Output the [x, y] coordinate of the center of the cell containing the given text.  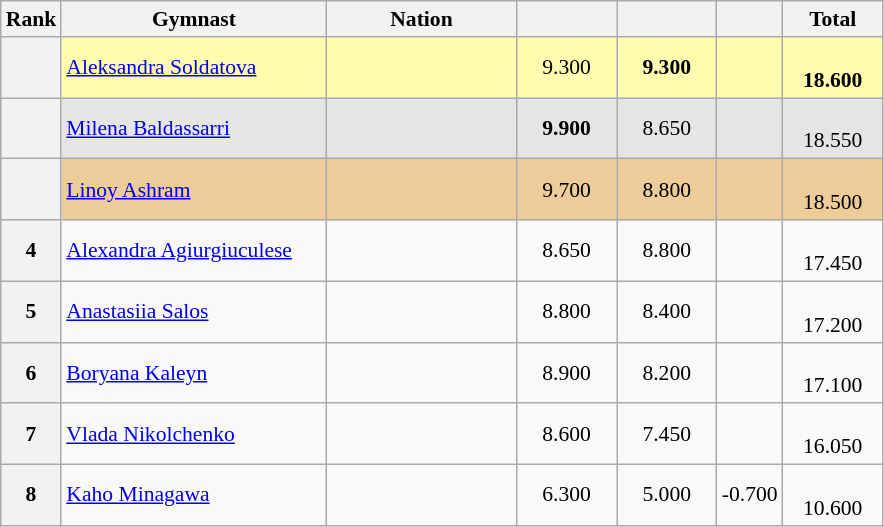
Kaho Minagawa [194, 496]
18.500 [833, 190]
Linoy Ashram [194, 190]
-0.700 [750, 496]
8.600 [567, 434]
8.900 [567, 372]
17.450 [833, 250]
16.050 [833, 434]
Boryana Kaleyn [194, 372]
Anastasiia Salos [194, 312]
9.900 [567, 128]
Milena Baldassarri [194, 128]
17.200 [833, 312]
7.450 [667, 434]
Vlada Nikolchenko [194, 434]
5.000 [667, 496]
Alexandra Agiurgiuculese [194, 250]
Gymnast [194, 19]
8 [32, 496]
18.600 [833, 68]
17.100 [833, 372]
4 [32, 250]
Nation [421, 19]
6.300 [567, 496]
5 [32, 312]
8.200 [667, 372]
Rank [32, 19]
9.700 [567, 190]
10.600 [833, 496]
7 [32, 434]
Total [833, 19]
Aleksandra Soldatova [194, 68]
18.550 [833, 128]
8.400 [667, 312]
6 [32, 372]
